Return (x, y) of the center of cell containing provided text 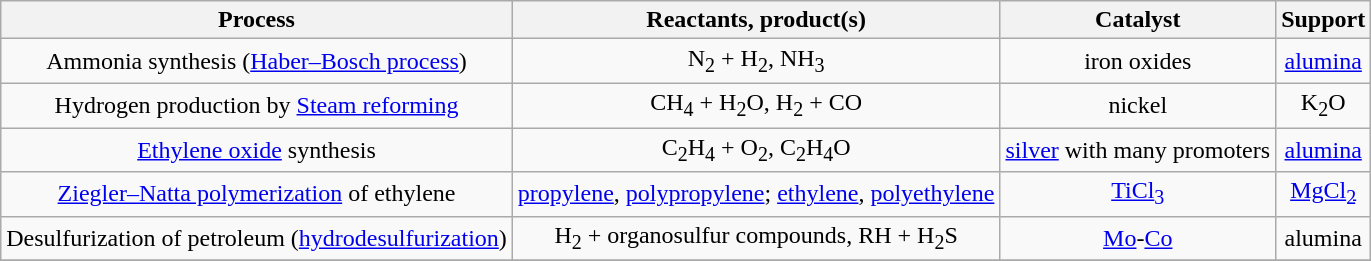
nickel (1138, 105)
Hydrogen production by Steam reforming (257, 105)
H2 + organosulfur compounds, RH + H2S (756, 238)
Ammonia synthesis (Haber–Bosch process) (257, 61)
Catalyst (1138, 20)
Ethylene oxide synthesis (257, 150)
CH4 + H2O, H2 + CO (756, 105)
Support (1324, 20)
Desulfurization of petroleum (hydrodesulfurization) (257, 238)
silver with many promoters (1138, 150)
Ziegler–Natta polymerization of ethylene (257, 194)
Reactants, product(s) (756, 20)
TiCl3 (1138, 194)
N2 + H2, NH3 (756, 61)
Process (257, 20)
propylene, polypropylene; ethylene, polyethylene (756, 194)
K2O (1324, 105)
MgCl2 (1324, 194)
C2H4 + O2, C2H4O (756, 150)
iron oxides (1138, 61)
Mo-Co (1138, 238)
